Return [x, y] of the center of cell containing provided text 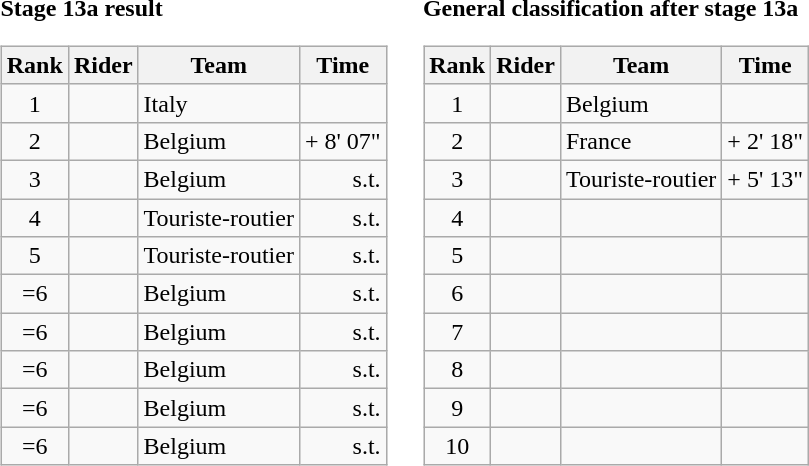
7 [458, 332]
+ 5' 13" [766, 179]
Italy [218, 103]
9 [458, 408]
+ 8' 07" [342, 141]
6 [458, 294]
France [640, 141]
10 [458, 446]
+ 2' 18" [766, 141]
8 [458, 370]
